Return the [x, y] coordinate for the center point of the cell that contains the specified text.  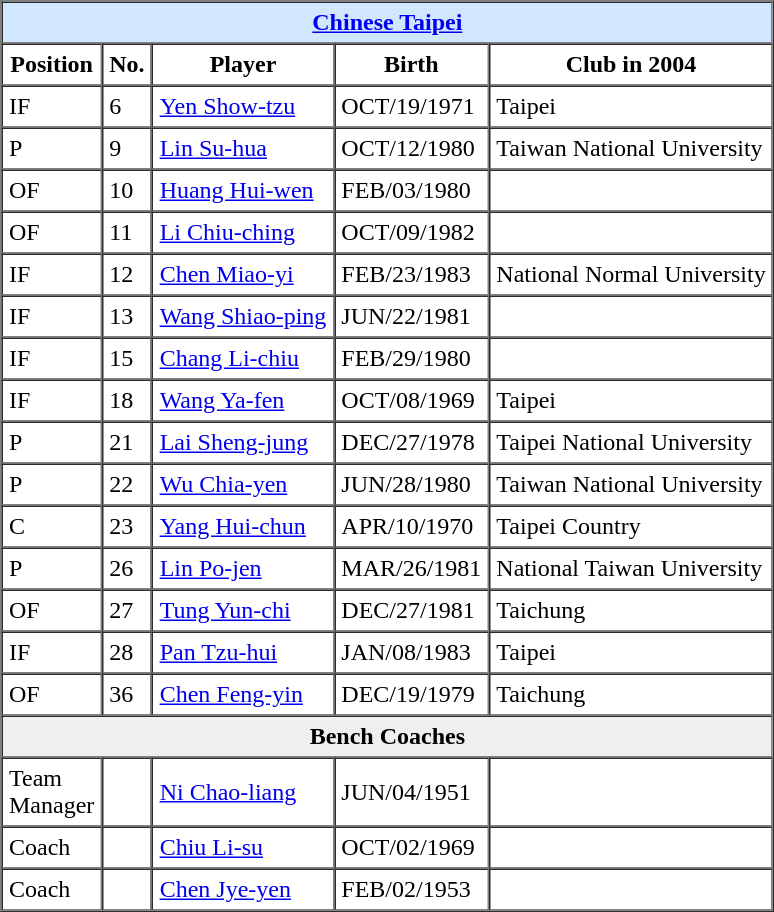
21 [127, 443]
APR/10/1970 [412, 527]
FEB/23/1983 [412, 275]
C [52, 527]
Lin Po-jen [243, 569]
Ni Chao-liang [243, 792]
Huang Hui-wen [243, 191]
36 [127, 695]
FEB/29/1980 [412, 359]
Chen Miao-yi [243, 275]
OCT/19/1971 [412, 107]
Pan Tzu-hui [243, 653]
Wang Shiao-ping [243, 317]
18 [127, 401]
National Normal University [631, 275]
Chang Li-chiu [243, 359]
OCT/12/1980 [412, 149]
22 [127, 485]
9 [127, 149]
National Taiwan University [631, 569]
Club in 2004 [631, 65]
Chinese Taipei [388, 23]
Birth [412, 65]
OCT/02/1969 [412, 847]
JAN/08/1983 [412, 653]
JUN/28/1980 [412, 485]
15 [127, 359]
OCT/08/1969 [412, 401]
Player [243, 65]
Bench Coaches [388, 737]
11 [127, 233]
DEC/27/1981 [412, 611]
MAR/26/1981 [412, 569]
DEC/19/1979 [412, 695]
Chiu Li-su [243, 847]
23 [127, 527]
Taipei Country [631, 527]
No. [127, 65]
Tung Yun-chi [243, 611]
Yen Show-tzu [243, 107]
Chen Jye-yen [243, 889]
JUN/22/1981 [412, 317]
13 [127, 317]
Lin Su-hua [243, 149]
Lai Sheng-jung [243, 443]
Wu Chia-yen [243, 485]
Chen Feng-yin [243, 695]
12 [127, 275]
28 [127, 653]
OCT/09/1982 [412, 233]
26 [127, 569]
Li Chiu-ching [243, 233]
Taipei National University [631, 443]
Yang Hui-chun [243, 527]
27 [127, 611]
DEC/27/1978 [412, 443]
Team Manager [52, 792]
FEB/02/1953 [412, 889]
Position [52, 65]
JUN/04/1951 [412, 792]
10 [127, 191]
6 [127, 107]
FEB/03/1980 [412, 191]
Wang Ya-fen [243, 401]
